Pinpoint the cell where the given text exists, returning its (x, y) midpoint coordinate. 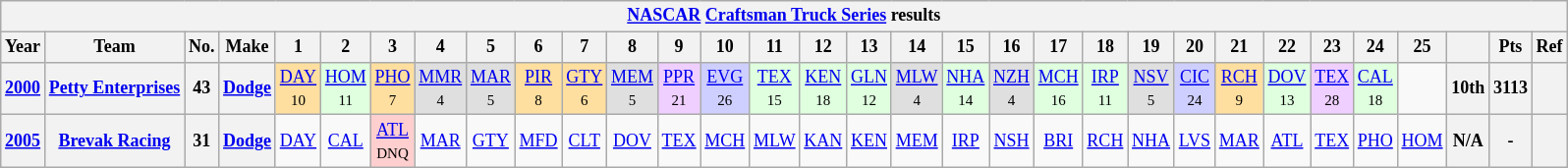
PHO (1375, 141)
12 (823, 47)
23 (1332, 47)
21 (1239, 47)
PPR21 (679, 88)
BRI (1058, 141)
IRP (966, 141)
10th (1468, 88)
1 (298, 47)
GTY6 (585, 88)
- (1511, 141)
NZH4 (1012, 88)
7 (585, 47)
16 (1012, 47)
Pts (1511, 47)
3 (393, 47)
TEX15 (774, 88)
CIC24 (1195, 88)
MAR5 (491, 88)
NSV5 (1151, 88)
2 (346, 47)
20 (1195, 47)
2005 (24, 141)
MEM (917, 141)
6 (538, 47)
Ref (1549, 47)
19 (1151, 47)
Team (114, 47)
24 (1375, 47)
18 (1105, 47)
PHO7 (393, 88)
ATLDNQ (393, 141)
25 (1423, 47)
Make (248, 47)
31 (202, 141)
No. (202, 47)
HOM (1423, 141)
NHA14 (966, 88)
Year (24, 47)
CAL (346, 141)
8 (633, 47)
RCH (1105, 141)
NHA (1151, 141)
NASCAR Craftsman Truck Series results (784, 16)
MCH16 (1058, 88)
15 (966, 47)
5 (491, 47)
LVS (1195, 141)
43 (202, 88)
KEN18 (823, 88)
DOV (633, 141)
MLW (774, 141)
NSH (1012, 141)
EVG26 (725, 88)
MEM5 (633, 88)
DOV13 (1287, 88)
17 (1058, 47)
MMR4 (440, 88)
RCH9 (1239, 88)
22 (1287, 47)
10 (725, 47)
Brevak Racing (114, 141)
9 (679, 47)
TEX28 (1332, 88)
Petty Enterprises (114, 88)
MCH (725, 141)
3113 (1511, 88)
2000 (24, 88)
14 (917, 47)
11 (774, 47)
HOM11 (346, 88)
GLN12 (869, 88)
KAN (823, 141)
ATL (1287, 141)
PIR8 (538, 88)
IRP11 (1105, 88)
CAL18 (1375, 88)
N/A (1468, 141)
CLT (585, 141)
KEN (869, 141)
GTY (491, 141)
MFD (538, 141)
4 (440, 47)
DAY (298, 141)
13 (869, 47)
DAY10 (298, 88)
MLW4 (917, 88)
